Output the [X, Y] coordinate of the center of the cell containing the given text.  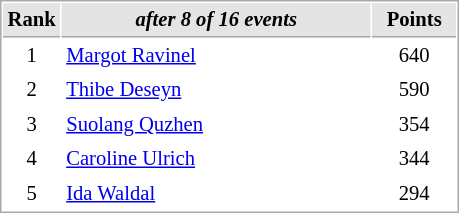
1 [32, 56]
640 [414, 56]
294 [414, 194]
3 [32, 124]
Suolang Quzhen [216, 124]
Thibe Deseyn [216, 90]
Points [414, 20]
354 [414, 124]
2 [32, 90]
Caroline Ulrich [216, 158]
5 [32, 194]
590 [414, 90]
4 [32, 158]
344 [414, 158]
Ida Waldal [216, 194]
Margot Ravinel [216, 56]
Rank [32, 20]
after 8 of 16 events [216, 20]
